Determine the (x, y) coordinate at the center of the cell enclosing the given text.  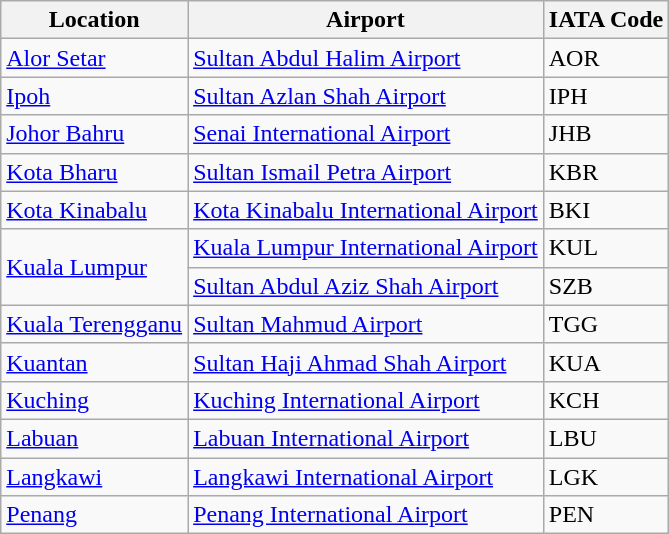
Alor Setar (94, 58)
Senai International Airport (366, 134)
IPH (606, 96)
AOR (606, 58)
KUL (606, 248)
Sultan Abdul Halim Airport (366, 58)
SZB (606, 286)
Langkawi International Airport (366, 477)
PEN (606, 515)
IATA Code (606, 20)
Labuan International Airport (366, 438)
Langkawi (94, 477)
Sultan Mahmud Airport (366, 324)
Sultan Azlan Shah Airport (366, 96)
Kuantan (94, 362)
Penang International Airport (366, 515)
Kuala Lumpur (94, 267)
Location (94, 20)
Ipoh (94, 96)
KCH (606, 400)
Sultan Abdul Aziz Shah Airport (366, 286)
Johor Bahru (94, 134)
LBU (606, 438)
Kuala Terengganu (94, 324)
TGG (606, 324)
Kuala Lumpur International Airport (366, 248)
Kota Kinabalu (94, 210)
KUA (606, 362)
LGK (606, 477)
Labuan (94, 438)
Sultan Haji Ahmad Shah Airport (366, 362)
Sultan Ismail Petra Airport (366, 172)
Kota Bharu (94, 172)
Kuching International Airport (366, 400)
KBR (606, 172)
Airport (366, 20)
JHB (606, 134)
Kota Kinabalu International Airport (366, 210)
Kuching (94, 400)
Penang (94, 515)
BKI (606, 210)
